Determine the [x, y] coordinate at the center of the cell enclosing the given text.  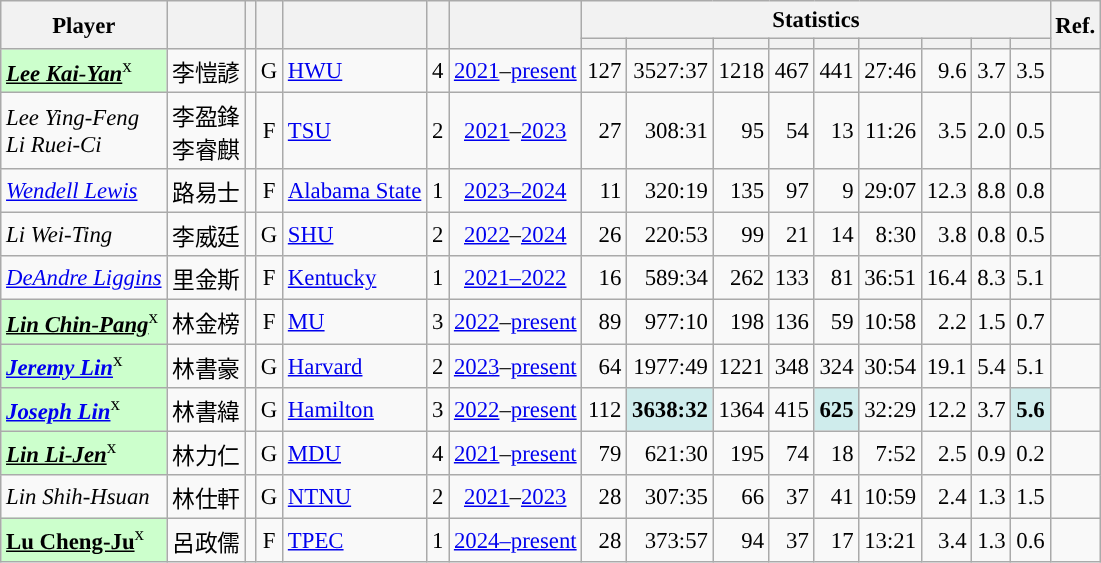
0.9 [992, 453]
8.3 [992, 278]
林仕軒 [206, 496]
9.6 [946, 71]
36:51 [890, 278]
2.4 [946, 496]
135 [741, 191]
Hamilton [355, 409]
74 [792, 453]
11:26 [890, 132]
1221 [741, 366]
Li Wei-Ting [84, 235]
320:19 [670, 191]
3.4 [946, 540]
Ref. [1075, 25]
2.2 [946, 322]
17 [836, 540]
3.8 [946, 235]
19.1 [946, 366]
Lu Cheng-Jux [84, 540]
112 [604, 409]
TPEC [355, 540]
HWU [355, 71]
3638:32 [670, 409]
625 [836, 409]
林書豪 [206, 366]
林書緯 [206, 409]
8:30 [890, 235]
262 [741, 278]
里金斯 [206, 278]
5.6 [1030, 409]
8.8 [992, 191]
13:21 [890, 540]
Player [84, 25]
11 [604, 191]
Harvard [355, 366]
589:34 [670, 278]
441 [836, 71]
18 [836, 453]
1364 [741, 409]
1977:49 [670, 366]
307:35 [670, 496]
Statistics [816, 20]
16.4 [946, 278]
Lin Li-Jenx [84, 453]
1218 [741, 71]
李威廷 [206, 235]
MU [355, 322]
97 [792, 191]
308:31 [670, 132]
324 [836, 366]
16 [604, 278]
195 [741, 453]
SHU [355, 235]
59 [836, 322]
136 [792, 322]
10:58 [890, 322]
林力仁 [206, 453]
NTNU [355, 496]
26 [604, 235]
415 [792, 409]
3527:37 [670, 71]
MDU [355, 453]
14 [836, 235]
路易士 [206, 191]
0.2 [1030, 453]
95 [741, 132]
99 [741, 235]
133 [792, 278]
2023–present [516, 366]
7:52 [890, 453]
Joseph Linx [84, 409]
5.4 [992, 366]
2024–present [516, 540]
李盈鋒李睿麒 [206, 132]
12.2 [946, 409]
2.0 [992, 132]
220:53 [670, 235]
呂政儒 [206, 540]
21 [792, 235]
89 [604, 322]
54 [792, 132]
TSU [355, 132]
林金榜 [206, 322]
27:46 [890, 71]
198 [741, 322]
94 [741, 540]
467 [792, 71]
373:57 [670, 540]
64 [604, 366]
27 [604, 132]
977:10 [670, 322]
Jeremy Linx [84, 366]
Lin Chin-Pangx [84, 322]
2021–2022 [516, 278]
2022–2024 [516, 235]
Lee Kai-Yanx [84, 71]
81 [836, 278]
Lin Shih-Hsuan [84, 496]
2023–2024 [516, 191]
Alabama State [355, 191]
79 [604, 453]
32:29 [890, 409]
13 [836, 132]
66 [741, 496]
Kentucky [355, 278]
9 [836, 191]
2.5 [946, 453]
12.3 [946, 191]
DeAndre Liggins [84, 278]
0.7 [1030, 322]
41 [836, 496]
10:59 [890, 496]
0.6 [1030, 540]
621:30 [670, 453]
Lee Ying-FengLi Ruei-Ci [84, 132]
李愷諺 [206, 71]
30:54 [890, 366]
29:07 [890, 191]
Wendell Lewis [84, 191]
127 [604, 71]
348 [792, 366]
